Find where the given text appears and provide that cell's center as (x, y) coordinate. 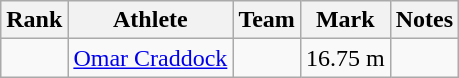
Athlete (150, 20)
Mark (345, 20)
Team (267, 20)
Rank (34, 20)
Notes (424, 20)
16.75 m (345, 58)
Omar Craddock (150, 58)
